Return [X, Y] of the center of cell containing provided text 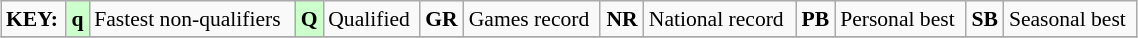
q [78, 19]
Seasonal best [1070, 19]
KEY: [34, 19]
SB [985, 19]
Games record [532, 19]
Qualified [371, 19]
Q [309, 19]
NR [622, 19]
PB [816, 19]
GR [442, 19]
Personal best [900, 19]
Fastest non-qualifiers [192, 19]
National record [720, 19]
